Determine the [X, Y] coordinate at the center of the cell enclosing the given text.  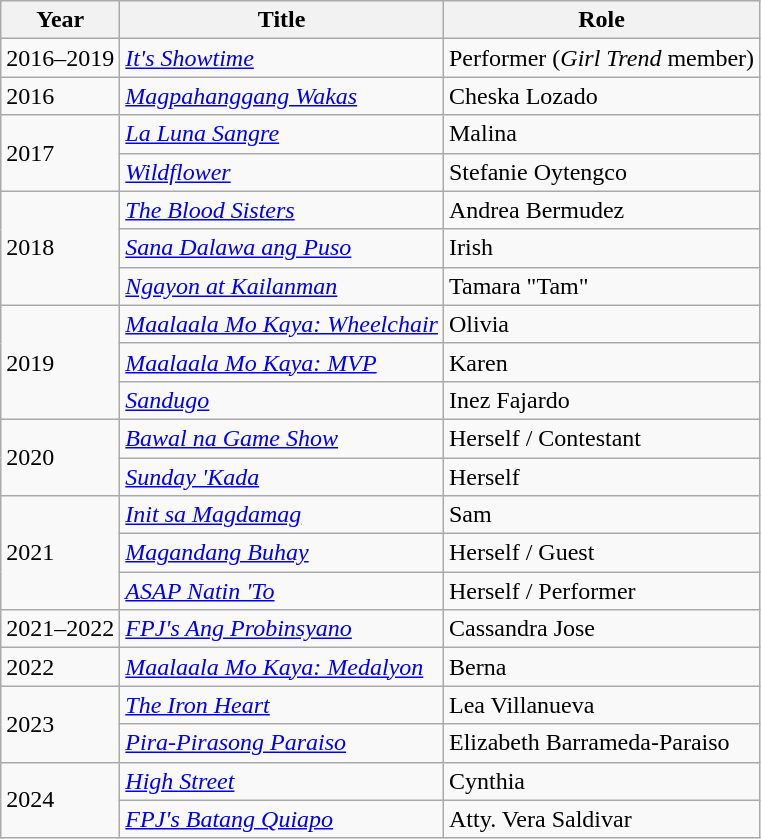
Malina [601, 134]
Stefanie Oytengco [601, 172]
2022 [60, 667]
2023 [60, 724]
2016 [60, 96]
Elizabeth Barrameda-Paraiso [601, 743]
Andrea Bermudez [601, 210]
Berna [601, 667]
Lea Villanueva [601, 705]
Maalaala Mo Kaya: Wheelchair [282, 324]
2020 [60, 457]
Sunday 'Kada [282, 477]
Herself [601, 477]
Maalaala Mo Kaya: MVP [282, 362]
Year [60, 20]
Irish [601, 248]
The Blood Sisters [282, 210]
The Iron Heart [282, 705]
Sam [601, 515]
Herself / Performer [601, 591]
Tamara "Tam" [601, 286]
FPJ's Batang Quiapo [282, 819]
Init sa Magdamag [282, 515]
Cassandra Jose [601, 629]
Pira-Pirasong Paraiso [282, 743]
2021–2022 [60, 629]
Sandugo [282, 400]
ASAP Natin 'To [282, 591]
2021 [60, 553]
La Luna Sangre [282, 134]
Title [282, 20]
High Street [282, 781]
Maalaala Mo Kaya: Medalyon [282, 667]
FPJ's Ang Probinsyano [282, 629]
Atty. Vera Saldivar [601, 819]
2019 [60, 362]
Inez Fajardo [601, 400]
Herself / Guest [601, 553]
Olivia [601, 324]
Sana Dalawa ang Puso [282, 248]
Performer (Girl Trend member) [601, 58]
Wildflower [282, 172]
It's Showtime [282, 58]
2018 [60, 248]
2017 [60, 153]
Cheska Lozado [601, 96]
Cynthia [601, 781]
Karen [601, 362]
2024 [60, 800]
Role [601, 20]
Magpahanggang Wakas [282, 96]
Ngayon at Kailanman [282, 286]
Bawal na Game Show [282, 438]
Herself / Contestant [601, 438]
2016–2019 [60, 58]
Magandang Buhay [282, 553]
